Return [x, y] of the center of cell containing provided text 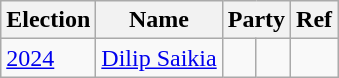
Dilip Saikia [159, 58]
Election [48, 20]
Party [256, 20]
2024 [48, 58]
Name [159, 20]
Ref [314, 20]
